Provide the [X, Y] coordinate of the cell's center where the given text is located.  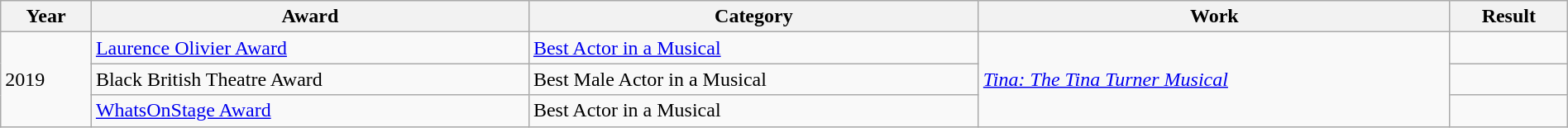
Work [1214, 17]
Laurence Olivier Award [309, 48]
Category [753, 17]
Tina: The Tina Turner Musical [1214, 79]
Result [1508, 17]
2019 [46, 79]
Award [309, 17]
WhatsOnStage Award [309, 111]
Black British Theatre Award [309, 79]
Year [46, 17]
Best Male Actor in a Musical [753, 79]
